Return [X, Y] of the center of cell containing provided text 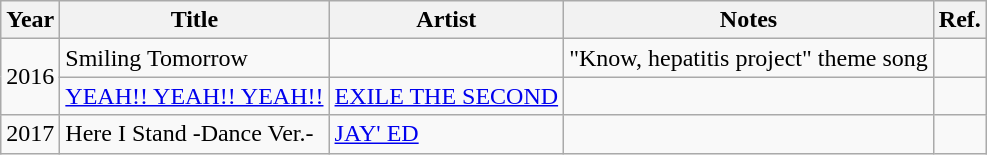
Here I Stand -Dance Ver.- [194, 134]
2016 [30, 77]
Notes [749, 20]
Title [194, 20]
YEAH!! YEAH!! YEAH!! [194, 96]
2017 [30, 134]
"Know, hepatitis project" theme song [749, 58]
Smiling Tomorrow [194, 58]
Artist [446, 20]
JAY' ED [446, 134]
Ref. [960, 20]
Year [30, 20]
EXILE THE SECOND [446, 96]
